Capture the cell that displays the provided text and extract its [X, Y] central coordinate. 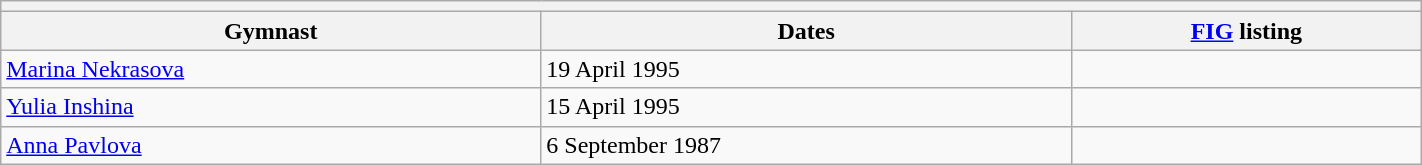
Dates [806, 31]
19 April 1995 [806, 69]
Anna Pavlova [271, 145]
15 April 1995 [806, 107]
Gymnast [271, 31]
FIG listing [1246, 31]
Marina Nekrasova [271, 69]
6 September 1987 [806, 145]
Yulia Inshina [271, 107]
